Capture the cell that displays the provided text and extract its [x, y] central coordinate. 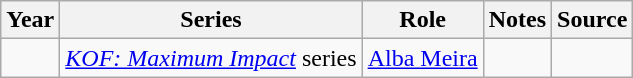
Year [30, 20]
Series [211, 20]
Notes [517, 20]
Source [592, 20]
Alba Meira [422, 58]
KOF: Maximum Impact series [211, 58]
Role [422, 20]
